Provide the [X, Y] coordinate of the cell's center where the given text is located.  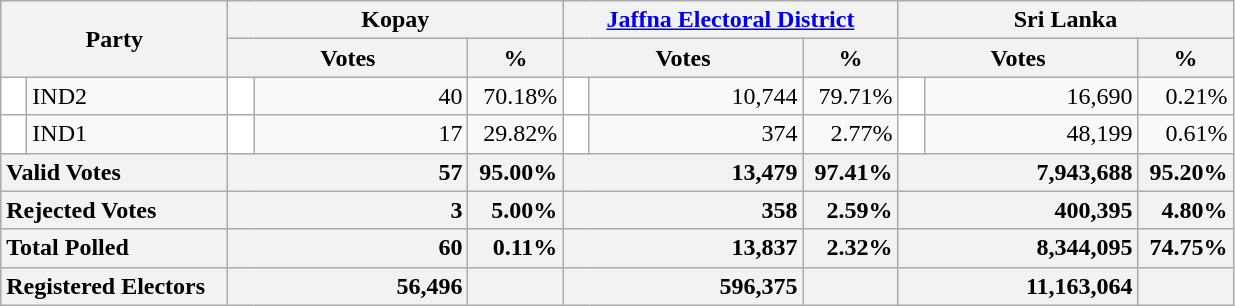
13,479 [683, 172]
60 [348, 248]
358 [683, 210]
95.20% [1186, 172]
97.41% [850, 172]
57 [348, 172]
95.00% [516, 172]
Sri Lanka [1066, 20]
16,690 [1031, 96]
40 [361, 96]
0.61% [1186, 134]
48,199 [1031, 134]
Jaffna Electoral District [730, 20]
Rejected Votes [114, 210]
70.18% [516, 96]
400,395 [1018, 210]
IND1 [128, 134]
8,344,095 [1018, 248]
Kopay [396, 20]
2.77% [850, 134]
0.11% [516, 248]
Total Polled [114, 248]
74.75% [1186, 248]
56,496 [348, 286]
Registered Electors [114, 286]
374 [696, 134]
2.59% [850, 210]
Valid Votes [114, 172]
0.21% [1186, 96]
7,943,688 [1018, 172]
2.32% [850, 248]
4.80% [1186, 210]
5.00% [516, 210]
11,163,064 [1018, 286]
79.71% [850, 96]
10,744 [696, 96]
Party [114, 39]
13,837 [683, 248]
596,375 [683, 286]
17 [361, 134]
29.82% [516, 134]
3 [348, 210]
IND2 [128, 96]
